Return the (x, y) coordinate for the center point of the cell that contains the specified text.  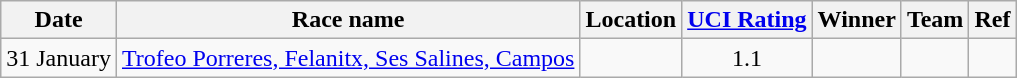
Location (631, 20)
Date (59, 20)
31 January (59, 58)
Ref (992, 20)
Winner (856, 20)
Race name (348, 20)
Team (935, 20)
Trofeo Porreres, Felanitx, Ses Salines, Campos (348, 58)
UCI Rating (747, 20)
1.1 (747, 58)
